Pinpoint the cell where the given text exists, returning its [x, y] midpoint coordinate. 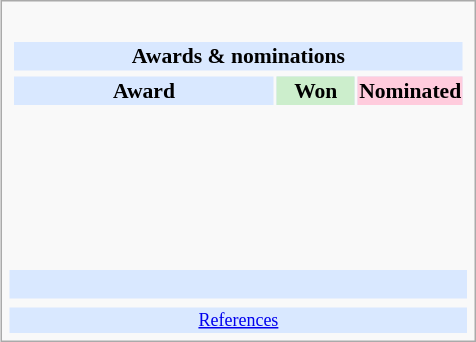
References [239, 320]
Award [144, 90]
Won [316, 90]
Awards & nominations [238, 56]
Nominated [410, 90]
Awards & nominations Award Won Nominated [239, 140]
